Scan for the cell matching the given text and deliver its [x, y] coordinate at center. 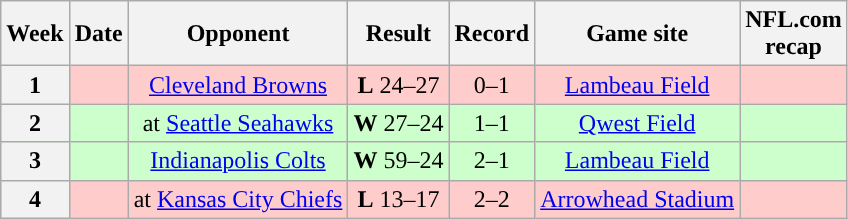
Qwest Field [638, 123]
3 [35, 161]
W 27–24 [398, 123]
Arrowhead Stadium [638, 199]
Indianapolis Colts [238, 161]
Week [35, 34]
0–1 [492, 85]
W 59–24 [398, 161]
Record [492, 34]
Opponent [238, 34]
Cleveland Browns [238, 85]
Result [398, 34]
1–1 [492, 123]
NFL.comrecap [794, 34]
L 24–27 [398, 85]
Date [98, 34]
at Kansas City Chiefs [238, 199]
Game site [638, 34]
2–1 [492, 161]
1 [35, 85]
4 [35, 199]
2–2 [492, 199]
at Seattle Seahawks [238, 123]
2 [35, 123]
L 13–17 [398, 199]
